For the text-containing cell, return its midpoint in [x, y] coordinate format. 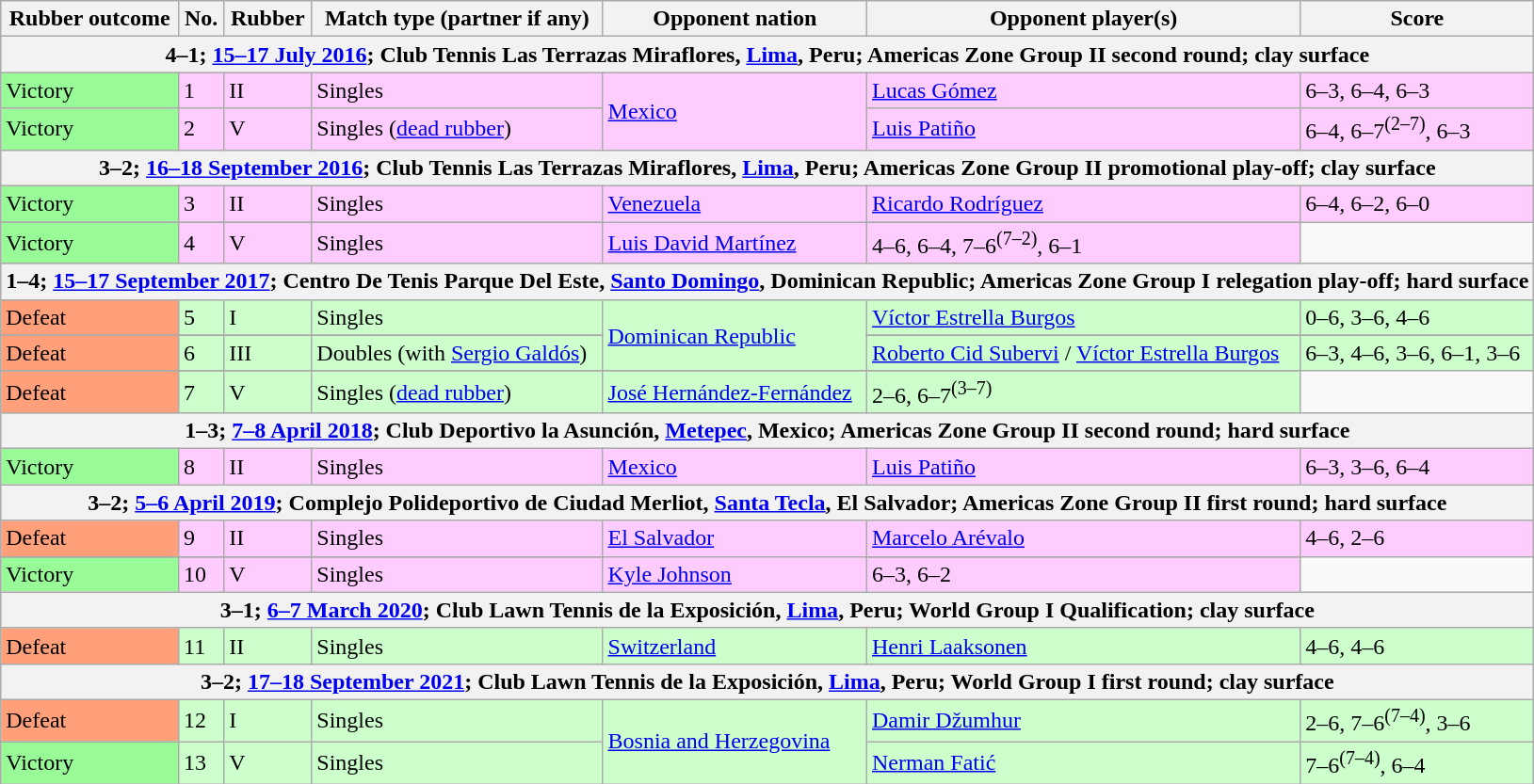
José Hernández-Fernández [735, 392]
Dominican Republic [735, 335]
Bosnia and Herzegovina [735, 742]
Rubber [267, 19]
Kyle Johnson [735, 574]
4–6, 4–6 [1417, 646]
Score [1417, 19]
9 [202, 538]
2 [202, 130]
No. [202, 19]
3–1; 6–7 March 2020; Club Lawn Tennis de la Exposición, Lima, Peru; World Group I Qualification; clay surface [767, 610]
4–6, 2–6 [1417, 538]
Opponent player(s) [1083, 19]
6–4, 6–7(2–7), 6–3 [1417, 130]
6–4, 6–2, 6–0 [1417, 204]
11 [202, 646]
Doubles (with Sergio Galdós) [458, 353]
Víctor Estrella Burgos [1083, 317]
Opponent nation [735, 19]
2–6, 7–6(7–4), 3–6 [1417, 721]
6–3, 6–2 [1083, 574]
10 [202, 574]
2–6, 6–7(3–7) [1083, 392]
6–3, 3–6, 6–4 [1417, 467]
Roberto Cid Subervi / Víctor Estrella Burgos [1083, 353]
4–1; 15–17 July 2016; Club Tennis Las Terrazas Miraflores, Lima, Peru; Americas Zone Group II second round; clay surface [767, 55]
Switzerland [735, 646]
6 [202, 353]
13 [202, 762]
3–2; 16–18 September 2016; Club Tennis Las Terrazas Miraflores, Lima, Peru; Americas Zone Group II promotional play-off; clay surface [767, 168]
3–2; 17–18 September 2021; Club Lawn Tennis de la Exposición, Lima, Peru; World Group I first round; clay surface [767, 681]
0–6, 3–6, 4–6 [1417, 317]
Henri Laaksonen [1083, 646]
6–3, 6–4, 6–3 [1417, 90]
7–6(7–4), 6–4 [1417, 762]
Nerman Fatić [1083, 762]
6–3, 4–6, 3–6, 6–1, 3–6 [1417, 353]
Marcelo Arévalo [1083, 538]
3 [202, 204]
El Salvador [735, 538]
Lucas Gómez [1083, 90]
5 [202, 317]
Ricardo Rodríguez [1083, 204]
Damir Džumhur [1083, 721]
Venezuela [735, 204]
III [267, 353]
7 [202, 392]
Match type (partner if any) [458, 19]
4–6, 6–4, 7–6(7–2), 6–1 [1083, 243]
Rubber outcome [90, 19]
4 [202, 243]
1 [202, 90]
1–3; 7–8 April 2018; Club Deportivo la Asunción, Metepec, Mexico; Americas Zone Group II second round; hard surface [767, 431]
8 [202, 467]
Luis David Martínez [735, 243]
3–2; 5–6 April 2019; Complejo Polideportivo de Ciudad Merliot, Santa Tecla, El Salvador; Americas Zone Group II first round; hard surface [767, 503]
12 [202, 721]
